Return [X, Y] of the center of cell containing provided text 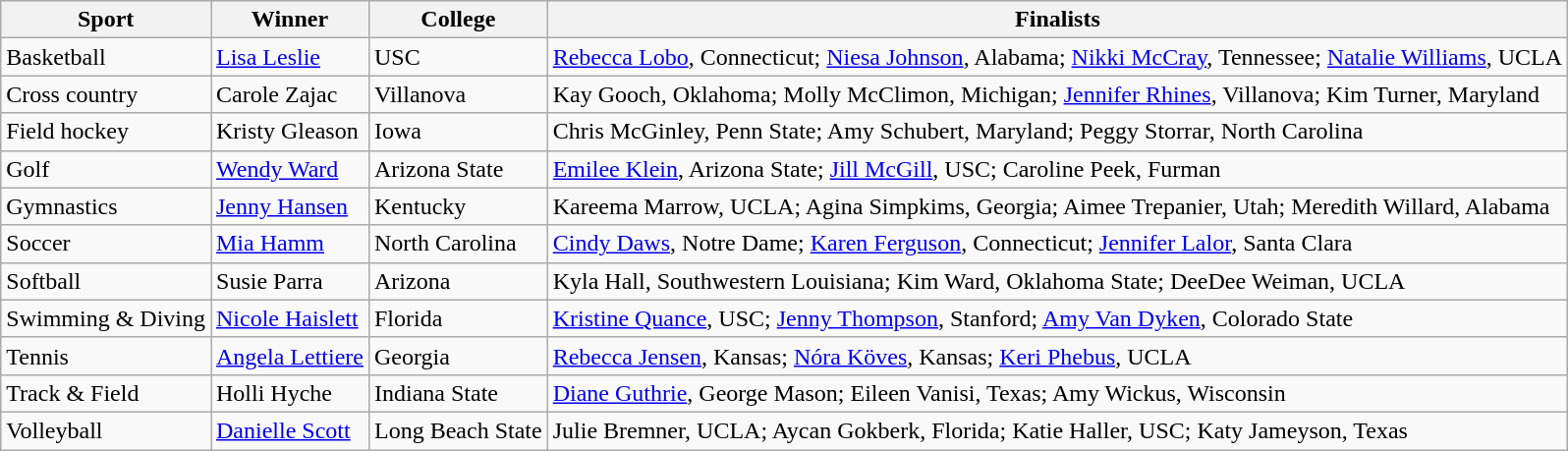
Rebecca Lobo, Connecticut; Niesa Johnson, Alabama; Nikki McCray, Tennessee; Natalie Williams, UCLA [1057, 57]
Arizona [458, 281]
Wendy Ward [289, 169]
Angela Lettiere [289, 356]
Jenny Hansen [289, 206]
Danielle Scott [289, 430]
Carole Zajac [289, 94]
Julie Bremner, UCLA; Aycan Gokberk, Florida; Katie Haller, USC; Katy Jameyson, Texas [1057, 430]
College [458, 20]
Golf [106, 169]
Kristy Gleason [289, 132]
Diane Guthrie, George Mason; Eileen Vanisi, Texas; Amy Wickus, Wisconsin [1057, 393]
Volleyball [106, 430]
USC [458, 57]
Georgia [458, 356]
Emilee Klein, Arizona State; Jill McGill, USC; Caroline Peek, Furman [1057, 169]
North Carolina [458, 244]
Chris McGinley, Penn State; Amy Schubert, Maryland; Peggy Storrar, North Carolina [1057, 132]
Softball [106, 281]
Villanova [458, 94]
Kyla Hall, Southwestern Louisiana; Kim Ward, Oklahoma State; DeeDee Weiman, UCLA [1057, 281]
Kentucky [458, 206]
Mia Hamm [289, 244]
Arizona State [458, 169]
Field hockey [106, 132]
Long Beach State [458, 430]
Holli Hyche [289, 393]
Finalists [1057, 20]
Basketball [106, 57]
Sport [106, 20]
Soccer [106, 244]
Tennis [106, 356]
Swimming & Diving [106, 318]
Cross country [106, 94]
Susie Parra [289, 281]
Nicole Haislett [289, 318]
Indiana State [458, 393]
Winner [289, 20]
Cindy Daws, Notre Dame; Karen Ferguson, Connecticut; Jennifer Lalor, Santa Clara [1057, 244]
Kay Gooch, Oklahoma; Molly McClimon, Michigan; Jennifer Rhines, Villanova; Kim Turner, Maryland [1057, 94]
Kristine Quance, USC; Jenny Thompson, Stanford; Amy Van Dyken, Colorado State [1057, 318]
Florida [458, 318]
Lisa Leslie [289, 57]
Iowa [458, 132]
Kareema Marrow, UCLA; Agina Simpkims, Georgia; Aimee Trepanier, Utah; Meredith Willard, Alabama [1057, 206]
Track & Field [106, 393]
Rebecca Jensen, Kansas; Nóra Köves, Kansas; Keri Phebus, UCLA [1057, 356]
Gymnastics [106, 206]
